Find where the given text appears and provide that cell's center as (X, Y) coordinate. 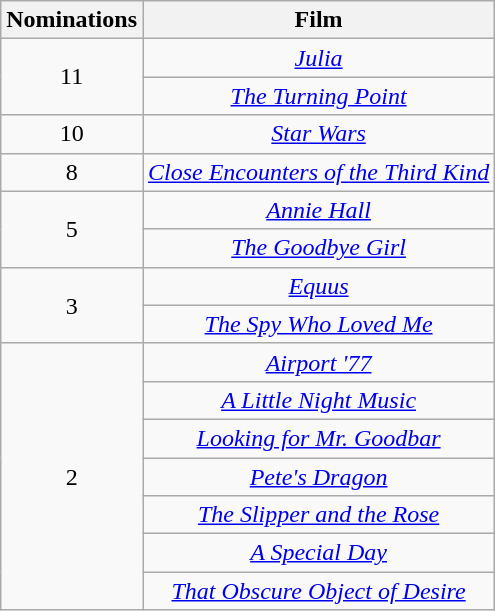
2 (72, 476)
The Slipper and the Rose (318, 515)
Julia (318, 58)
A Little Night Music (318, 400)
The Spy Who Loved Me (318, 324)
10 (72, 134)
Annie Hall (318, 210)
That Obscure Object of Desire (318, 591)
Looking for Mr. Goodbar (318, 438)
Airport '77 (318, 362)
Film (318, 20)
8 (72, 172)
The Goodbye Girl (318, 248)
Nominations (72, 20)
A Special Day (318, 553)
3 (72, 305)
Star Wars (318, 134)
11 (72, 77)
Pete's Dragon (318, 477)
The Turning Point (318, 96)
5 (72, 229)
Close Encounters of the Third Kind (318, 172)
Equus (318, 286)
